Extract the [X, Y] coordinate from the center of the cell holding the provided text.  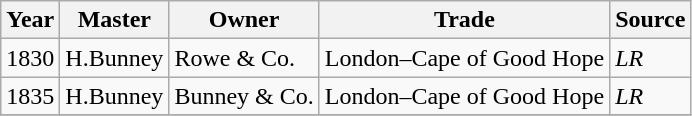
Trade [464, 20]
Rowe & Co. [244, 58]
Year [30, 20]
Bunney & Co. [244, 96]
Master [114, 20]
Source [650, 20]
1835 [30, 96]
Owner [244, 20]
1830 [30, 58]
